Scan for the cell matching the given text and deliver its (x, y) coordinate at center. 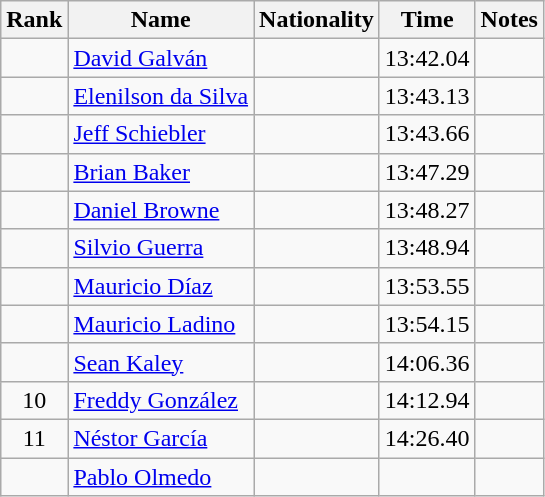
Pablo Olmedo (161, 477)
Name (161, 20)
Silvio Guerra (161, 248)
13:42.04 (427, 58)
Mauricio Díaz (161, 286)
14:26.40 (427, 438)
Brian Baker (161, 172)
13:48.94 (427, 248)
13:43.13 (427, 96)
Sean Kaley (161, 362)
11 (34, 438)
Notes (509, 20)
Rank (34, 20)
13:48.27 (427, 210)
Jeff Schiebler (161, 134)
13:54.15 (427, 324)
13:43.66 (427, 134)
Time (427, 20)
10 (34, 400)
Freddy González (161, 400)
Daniel Browne (161, 210)
David Galván (161, 58)
Mauricio Ladino (161, 324)
14:12.94 (427, 400)
Elenilson da Silva (161, 96)
Nationality (317, 20)
13:53.55 (427, 286)
13:47.29 (427, 172)
Néstor García (161, 438)
14:06.36 (427, 362)
